Extract the [x, y] coordinate from the center of the cell holding the provided text.  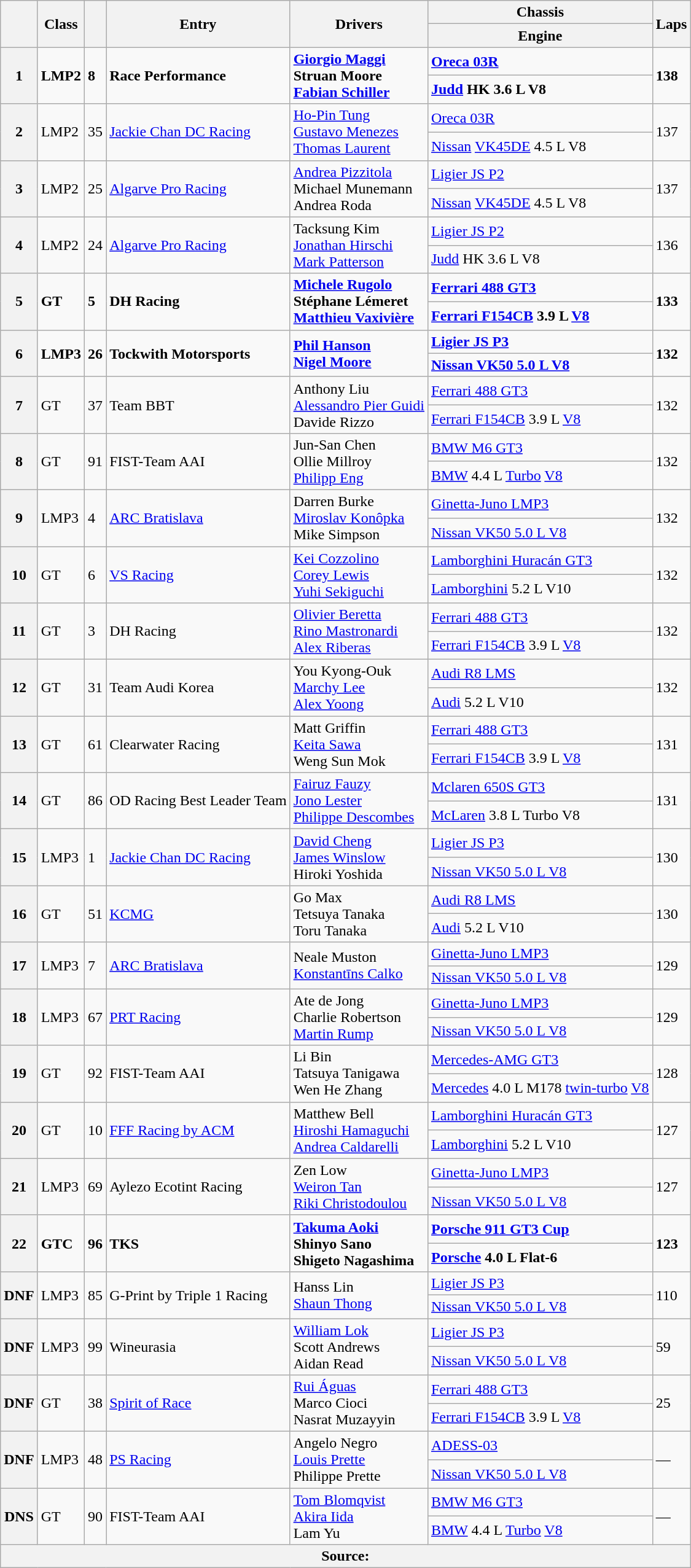
17 [19, 965]
GTC [61, 1243]
Spirit of Race [198, 1403]
2 [19, 132]
Go Max Tetsuya Tanaka Toru Tanaka [359, 914]
Class [61, 24]
91 [96, 461]
Entry [198, 24]
Engine [540, 36]
35 [96, 132]
24 [96, 245]
61 [96, 744]
14 [19, 801]
Ho-Pin Tung Gustavo Menezes Thomas Laurent [359, 132]
31 [96, 688]
15 [19, 857]
PRT Racing [198, 1017]
48 [96, 1460]
TKS [198, 1243]
18 [19, 1017]
Aylezo Ecotint Racing [198, 1187]
92 [96, 1074]
Zen Low Weiron Tan Riki Christodoulou [359, 1187]
Michele Rugolo Stéphane Lémeret Matthieu Vaxivière [359, 302]
96 [96, 1243]
Giorgio Maggi Struan Moore Fabian Schiller [359, 76]
Rui Águas Marco Cioci Nasrat Muzayyin [359, 1403]
Matt Griffin Keita Sawa Weng Sun Mok [359, 744]
William Lok Scott Andrews Aidan Read [359, 1346]
Phil Hanson Nigel Moore [359, 353]
KCMG [198, 914]
85 [96, 1295]
69 [96, 1187]
Mercedes-AMG GT3 [540, 1059]
13 [19, 744]
Olivier Beretta Rino Mastronardi Alex Riberas [359, 631]
Fairuz Fauzy Jono Lester Philippe Descombes [359, 801]
Ate de Jong Charlie Robertson Martin Rump [359, 1017]
Drivers [359, 24]
Porsche 911 GT3 Cup [540, 1229]
16 [19, 914]
Darren Burke Miroslav Konôpka Mike Simpson [359, 518]
86 [96, 801]
Neale Muston Konstantīns Calko [359, 965]
67 [96, 1017]
59 [671, 1346]
110 [671, 1295]
You Kyong-Ouk Marchy Lee Alex Yoong [359, 688]
Tacksung Kim Jonathan Hirschi Mark Patterson [359, 245]
ADESS-03 [540, 1446]
Source: [345, 1556]
90 [96, 1516]
19 [19, 1074]
Kei Cozzolino Corey Lewis Yuhi Sekiguchi [359, 575]
51 [96, 914]
Takuma Aoki Shinyo Sano Shigeto Nagashima [359, 1243]
VS Racing [198, 575]
123 [671, 1243]
DNS [19, 1516]
38 [96, 1403]
Andrea Pizzitola Michael Munemann Andrea Roda [359, 189]
Porsche 4.0 L Flat-6 [540, 1257]
Laps [671, 24]
Tom Blomqvist Akira Iida Lam Yu [359, 1516]
Mclaren 650S GT3 [540, 787]
Clearwater Racing [198, 744]
12 [19, 688]
PS Racing [198, 1460]
OD Racing Best Leader Team [198, 801]
Anthony Liu Alessandro Pier Guidi Davide Rizzo [359, 405]
G-Print by Triple 1 Racing [198, 1295]
Angelo Negro Louis Prette Philippe Prette [359, 1460]
Matthew Bell Hiroshi Hamaguchi Andrea Caldarelli [359, 1130]
Hanss Lin Shaun Thong [359, 1295]
McLaren 3.8 L Turbo V8 [540, 815]
Chassis [540, 12]
133 [671, 302]
136 [671, 245]
FFF Racing by ACM [198, 1130]
138 [671, 76]
Mercedes 4.0 L M178 twin-turbo V8 [540, 1088]
11 [19, 631]
Li Bin Tatsuya Tanigawa Wen He Zhang [359, 1074]
Wineurasia [198, 1346]
37 [96, 405]
128 [671, 1074]
Tockwith Motorsports [198, 353]
Team Audi Korea [198, 688]
26 [96, 353]
Team BBT [198, 405]
21 [19, 1187]
Race Performance [198, 76]
99 [96, 1346]
David Cheng James Winslow Hiroki Yoshida [359, 857]
9 [19, 518]
22 [19, 1243]
20 [19, 1130]
Jun-San Chen Ollie Millroy Philipp Eng [359, 461]
